Detect which cell encompasses the target text, then output its (X, Y) center coordinate. 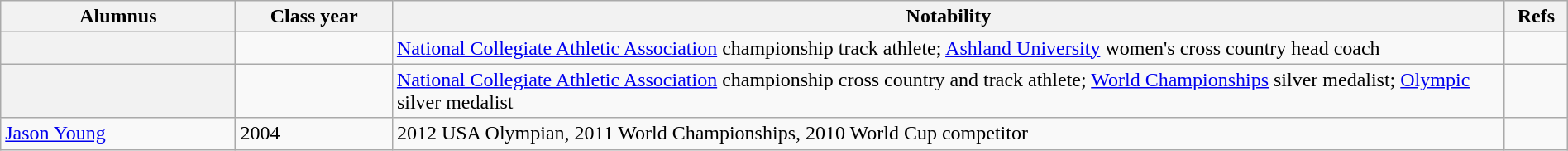
Jason Young (118, 134)
Refs (1536, 17)
2004 (314, 134)
National Collegiate Athletic Association championship cross country and track athlete; World Championships silver medalist; Olympic silver medalist (948, 91)
National Collegiate Athletic Association championship track athlete; Ashland University women's cross country head coach (948, 48)
Alumnus (118, 17)
2012 USA Olympian, 2011 World Championships, 2010 World Cup competitor (948, 134)
Notability (948, 17)
Class year (314, 17)
